Extract the [x, y] coordinate from the center of the cell holding the provided text.  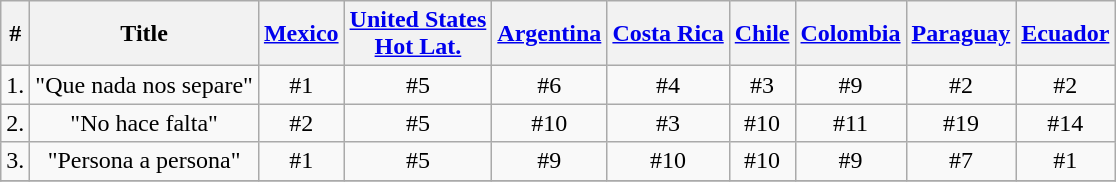
Paraguay [961, 34]
#14 [1066, 123]
#11 [850, 123]
# [16, 34]
"Que nada nos separe" [144, 85]
Colombia [850, 34]
#4 [668, 85]
"No hace falta" [144, 123]
1. [16, 85]
Argentina [550, 34]
"Persona a persona" [144, 161]
#6 [550, 85]
#19 [961, 123]
Costa Rica [668, 34]
Ecuador [1066, 34]
United StatesHot Lat. [418, 34]
Chile [762, 34]
Mexico [301, 34]
Title [144, 34]
3. [16, 161]
#7 [961, 161]
2. [16, 123]
